From the cell containing the given text, extract its center point as [x, y] coordinate. 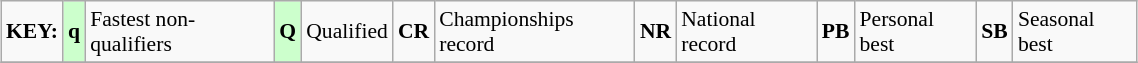
q [74, 32]
NR [656, 32]
SB [994, 32]
Seasonal best [1075, 32]
Championships record [534, 32]
KEY: [32, 32]
National record [746, 32]
Q [288, 32]
Fastest non-qualifiers [180, 32]
Qualified [347, 32]
Personal best [916, 32]
PB [836, 32]
CR [414, 32]
